Scan for the cell matching the given text and deliver its (x, y) coordinate at center. 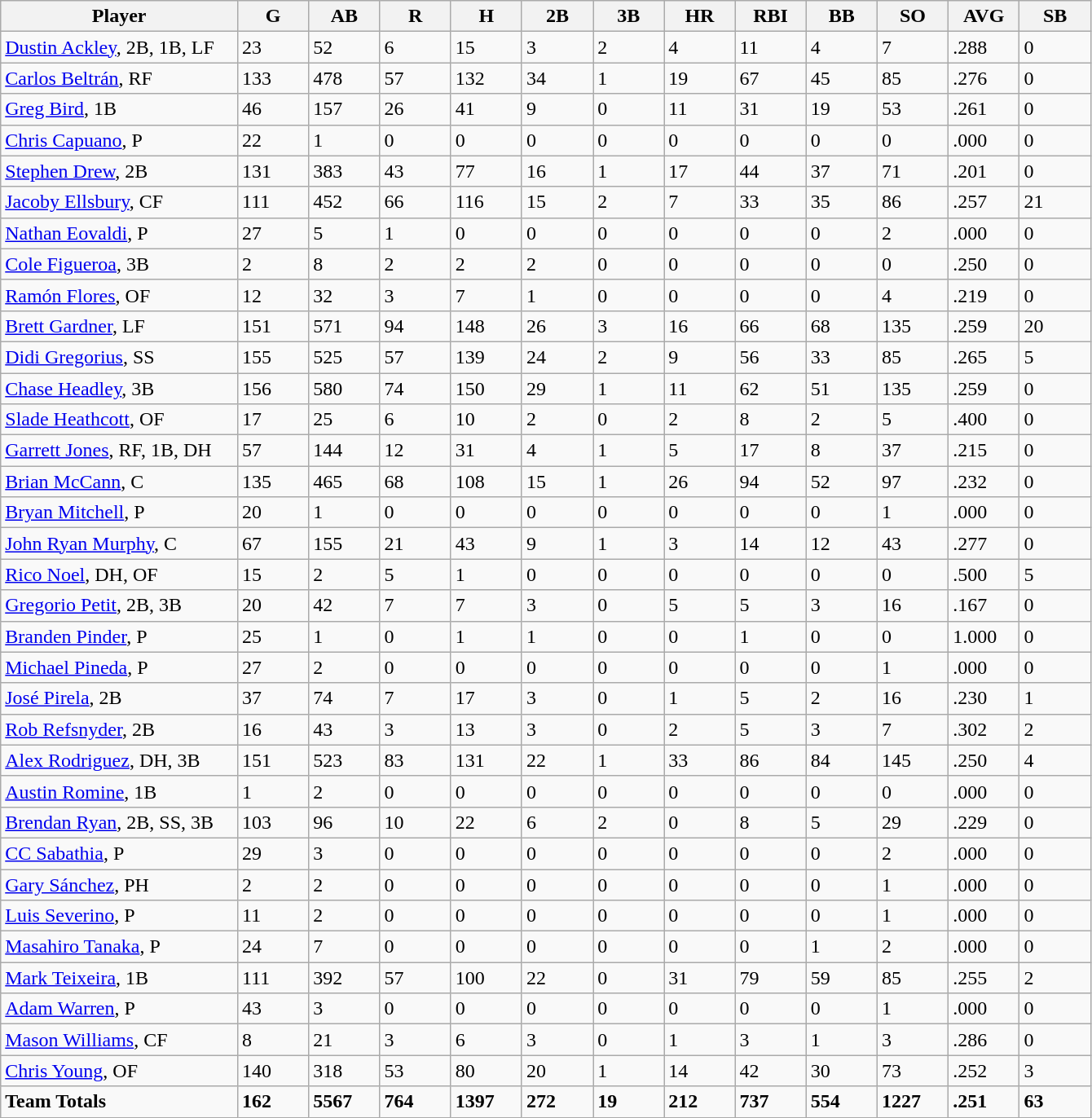
Adam Warren, P (119, 1009)
Ramón Flores, OF (119, 295)
571 (344, 326)
.232 (984, 482)
.229 (984, 822)
Chris Capuano, P (119, 140)
.215 (984, 451)
32 (344, 295)
392 (344, 978)
Bryan Mitchell, P (119, 513)
Rob Refsnyder, 2B (119, 729)
.201 (984, 171)
Garrett Jones, RF, 1B, DH (119, 451)
.500 (984, 574)
525 (344, 357)
5567 (344, 1102)
452 (344, 202)
144 (344, 451)
140 (274, 1071)
Jacoby Ellsbury, CF (119, 202)
Stephen Drew, 2B (119, 171)
Dustin Ackley, 2B, 1B, LF (119, 47)
62 (771, 389)
.288 (984, 47)
523 (344, 760)
CC Sabathia, P (119, 853)
G (274, 16)
Team Totals (119, 1102)
46 (274, 109)
80 (486, 1071)
132 (486, 78)
Brett Gardner, LF (119, 326)
156 (274, 389)
84 (841, 760)
63 (1055, 1102)
737 (771, 1102)
.286 (984, 1040)
Carlos Beltrán, RF (119, 78)
Chris Young, OF (119, 1071)
.219 (984, 295)
45 (841, 78)
272 (557, 1102)
.257 (984, 202)
83 (416, 760)
Player (119, 16)
100 (486, 978)
108 (486, 482)
.277 (984, 544)
Branden Pinder, P (119, 636)
1227 (913, 1102)
148 (486, 326)
150 (486, 389)
554 (841, 1102)
1397 (486, 1102)
.276 (984, 78)
465 (344, 482)
John Ryan Murphy, C (119, 544)
Rico Noel, DH, OF (119, 574)
41 (486, 109)
Brendan Ryan, 2B, SS, 3B (119, 822)
383 (344, 171)
AB (344, 16)
.230 (984, 698)
23 (274, 47)
.255 (984, 978)
H (486, 16)
56 (771, 357)
SB (1055, 16)
2B (557, 16)
764 (416, 1102)
HR (699, 16)
71 (913, 171)
157 (344, 109)
Gregorio Petit, 2B, 3B (119, 605)
44 (771, 171)
Brian McCann, C (119, 482)
34 (557, 78)
Masahiro Tanaka, P (119, 947)
.302 (984, 729)
Nathan Eovaldi, P (119, 233)
SO (913, 16)
212 (699, 1102)
3B (629, 16)
79 (771, 978)
Alex Rodriguez, DH, 3B (119, 760)
139 (486, 357)
51 (841, 389)
R (416, 16)
1.000 (984, 636)
José Pirela, 2B (119, 698)
.400 (984, 420)
133 (274, 78)
BB (841, 16)
Greg Bird, 1B (119, 109)
Slade Heathcott, OF (119, 420)
Cole Figueroa, 3B (119, 264)
116 (486, 202)
30 (841, 1071)
.167 (984, 605)
73 (913, 1071)
59 (841, 978)
13 (486, 729)
AVG (984, 16)
97 (913, 482)
580 (344, 389)
Gary Sánchez, PH (119, 884)
Michael Pineda, P (119, 667)
77 (486, 171)
145 (913, 760)
RBI (771, 16)
318 (344, 1071)
Luis Severino, P (119, 916)
.261 (984, 109)
478 (344, 78)
103 (274, 822)
.252 (984, 1071)
Mason Williams, CF (119, 1040)
Mark Teixeira, 1B (119, 978)
Didi Gregorius, SS (119, 357)
96 (344, 822)
Austin Romine, 1B (119, 791)
Chase Headley, 3B (119, 389)
35 (841, 202)
.265 (984, 357)
.251 (984, 1102)
162 (274, 1102)
